Locate the cell with the specified text and output its (x, y) center coordinate. 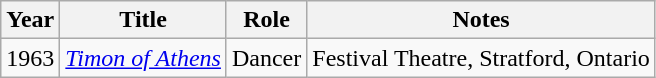
Year (30, 20)
Notes (482, 20)
Role (266, 20)
Timon of Athens (144, 58)
1963 (30, 58)
Dancer (266, 58)
Festival Theatre, Stratford, Ontario (482, 58)
Title (144, 20)
